Return the [x, y] coordinate for the center point of the cell that contains the specified text.  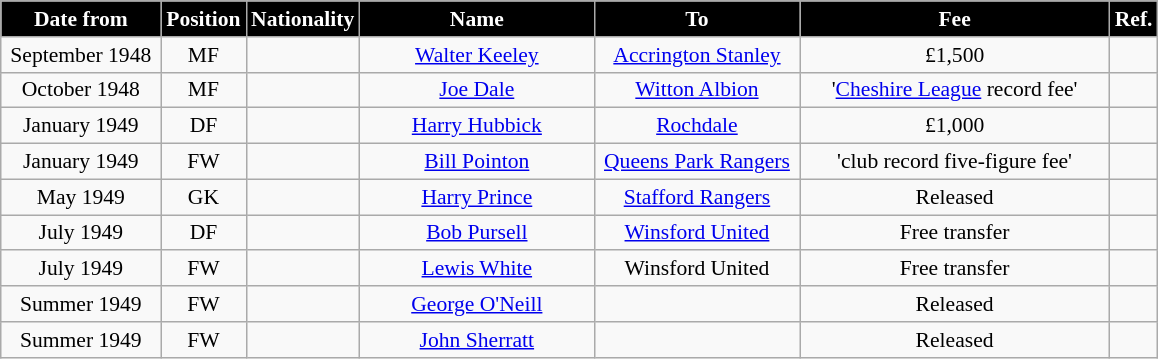
GK [204, 197]
Date from [81, 19]
'Cheshire League record fee' [955, 90]
Joe Dale [476, 90]
George O'Neill [476, 304]
Rochdale [696, 126]
May 1949 [81, 197]
Witton Albion [696, 90]
Harry Hubbick [476, 126]
Bill Pointon [476, 162]
Queens Park Rangers [696, 162]
Walter Keeley [476, 55]
Position [204, 19]
Lewis White [476, 269]
Accrington Stanley [696, 55]
October 1948 [81, 90]
'club record five-figure fee' [955, 162]
Name [476, 19]
Bob Pursell [476, 233]
£1,000 [955, 126]
Fee [955, 19]
John Sherratt [476, 340]
Ref. [1134, 19]
To [696, 19]
Harry Prince [476, 197]
September 1948 [81, 55]
Nationality [302, 19]
Stafford Rangers [696, 197]
£1,500 [955, 55]
